For the text-containing cell, return its midpoint in (x, y) coordinate format. 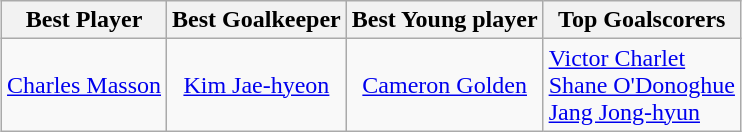
Best Player (84, 20)
Kim Jae-hyeon (257, 85)
Victor Charlet Shane O'Donoghue Jang Jong-hyun (642, 85)
Top Goalscorers (642, 20)
Charles Masson (84, 85)
Cameron Golden (444, 85)
Best Young player (444, 20)
Best Goalkeeper (257, 20)
